Identify which cell holds the provided text, then report its (x, y) central coordinate. 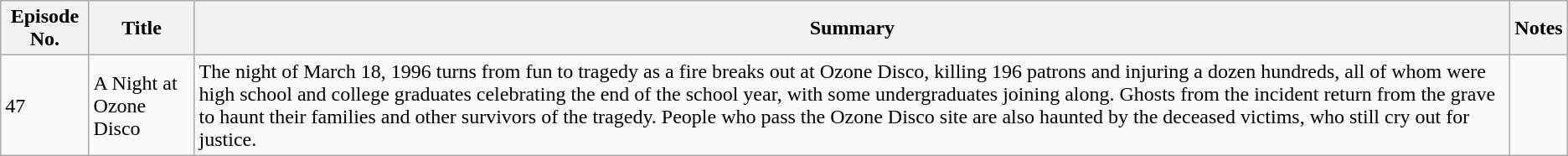
Episode No. (45, 29)
A Night at Ozone Disco (142, 106)
Summary (853, 29)
47 (45, 106)
Title (142, 29)
Notes (1539, 29)
